Extract the (X, Y) coordinate from the center of the cell holding the provided text.  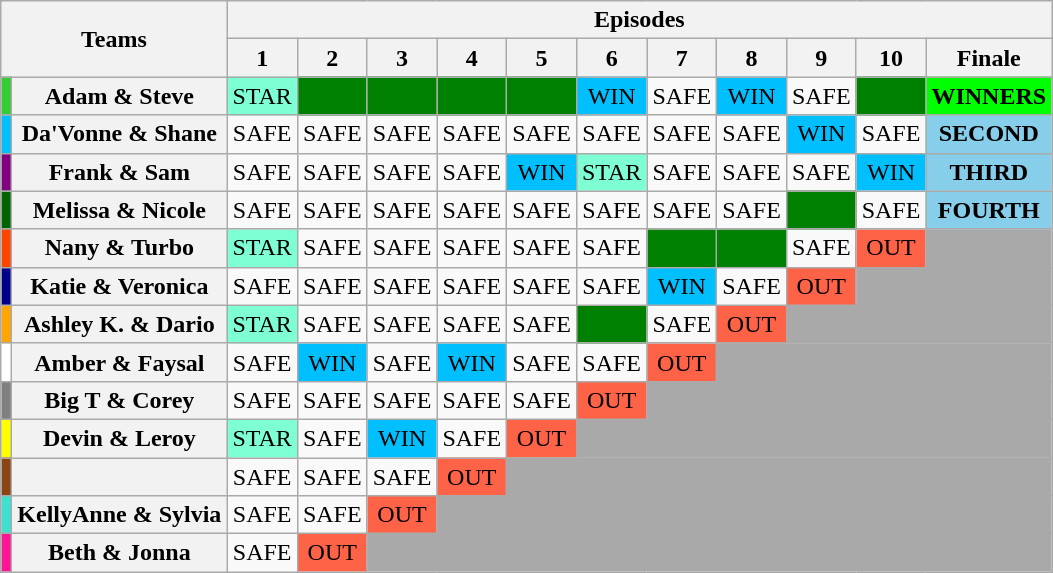
Da'Vonne & Shane (120, 134)
Melissa & Nicole (120, 210)
Ashley K. & Dario (120, 324)
Amber & Faysal (120, 362)
Episodes (640, 20)
9 (821, 58)
4 (472, 58)
KellyAnne & Sylvia (120, 515)
Adam & Steve (120, 96)
6 (611, 58)
3 (402, 58)
Nany & Turbo (120, 248)
Teams (114, 39)
Frank & Sam (120, 172)
10 (891, 58)
Big T & Corey (120, 400)
Katie & Veronica (120, 286)
Finale (989, 58)
THIRD (989, 172)
1 (262, 58)
FOURTH (989, 210)
WINNERS (989, 96)
7 (682, 58)
5 (542, 58)
Devin & Leroy (120, 438)
8 (752, 58)
SECOND (989, 134)
Beth & Jonna (120, 553)
2 (332, 58)
